Determine the (X, Y) coordinate at the center of the cell enclosing the given text.  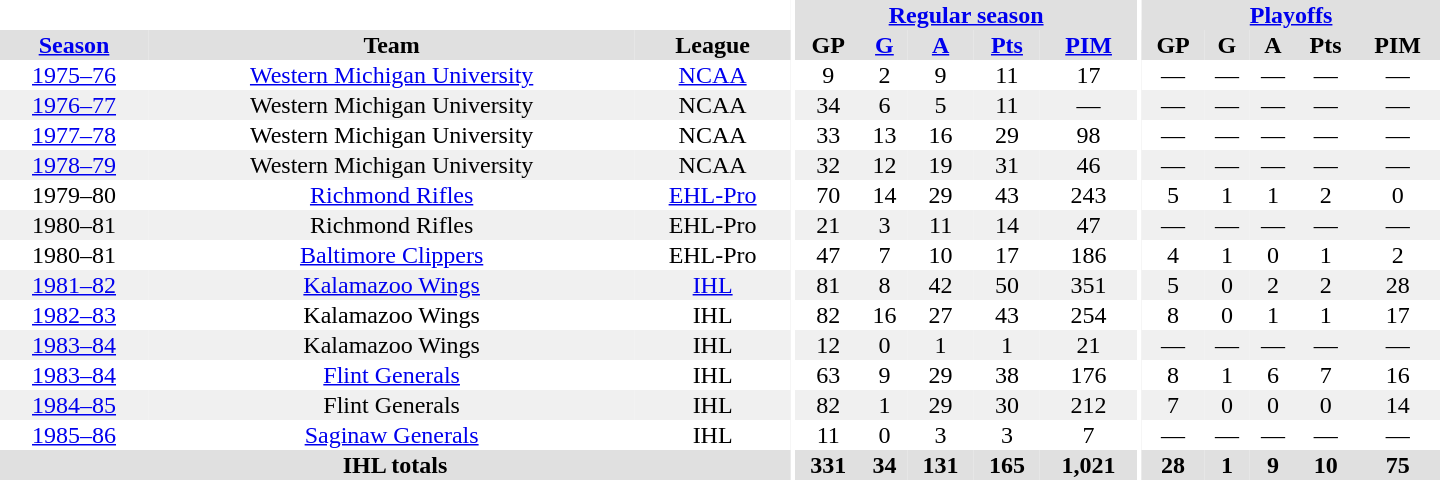
1981–82 (74, 285)
27 (940, 315)
Season (74, 45)
League (712, 45)
33 (828, 135)
1976–77 (74, 105)
38 (1007, 375)
1975–76 (74, 75)
Playoffs (1291, 15)
75 (1398, 465)
50 (1007, 285)
1,021 (1088, 465)
Regular season (966, 15)
331 (828, 465)
1977–78 (74, 135)
IHL totals (395, 465)
31 (1007, 165)
131 (940, 465)
30 (1007, 405)
1982–83 (74, 315)
243 (1088, 195)
1984–85 (74, 405)
32 (828, 165)
1978–79 (74, 165)
186 (1088, 255)
165 (1007, 465)
46 (1088, 165)
176 (1088, 375)
70 (828, 195)
63 (828, 375)
81 (828, 285)
254 (1088, 315)
Team (392, 45)
Baltimore Clippers (392, 255)
19 (940, 165)
212 (1088, 405)
1985–86 (74, 435)
351 (1088, 285)
1979–80 (74, 195)
98 (1088, 135)
Saginaw Generals (392, 435)
4 (1173, 255)
13 (884, 135)
42 (940, 285)
